Search for the cell housing the specified text and yield its (x, y) center coordinate. 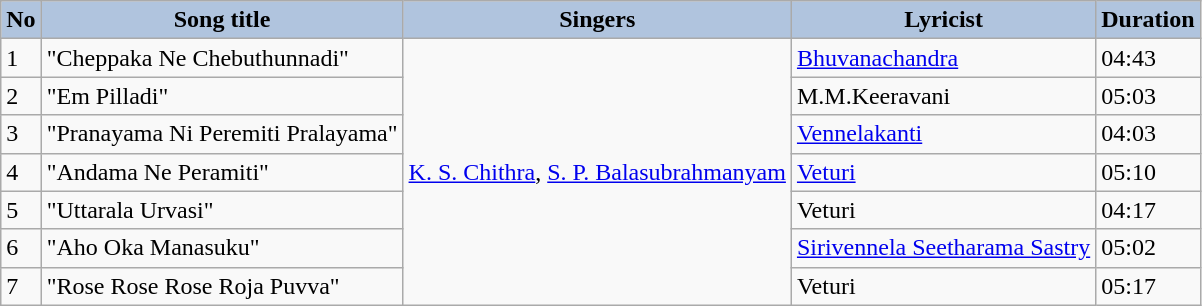
Lyricist (943, 20)
K. S. Chithra, S. P. Balasubrahmanyam (597, 172)
"Em Pilladi" (222, 96)
M.M.Keeravani (943, 96)
"Cheppaka Ne Chebuthunnadi" (222, 58)
04:17 (1148, 210)
7 (21, 286)
Vennelakanti (943, 134)
"Rose Rose Rose Roja Puvva" (222, 286)
1 (21, 58)
"Uttarala Urvasi" (222, 210)
No (21, 20)
4 (21, 172)
"Aho Oka Manasuku" (222, 248)
05:03 (1148, 96)
5 (21, 210)
Bhuvanachandra (943, 58)
05:17 (1148, 286)
Song title (222, 20)
"Pranayama Ni Peremiti Pralayama" (222, 134)
Duration (1148, 20)
Sirivennela Seetharama Sastry (943, 248)
05:10 (1148, 172)
2 (21, 96)
"Andama Ne Peramiti" (222, 172)
04:03 (1148, 134)
Singers (597, 20)
3 (21, 134)
05:02 (1148, 248)
04:43 (1148, 58)
6 (21, 248)
